Locate the cell with the specified text and output its [x, y] center coordinate. 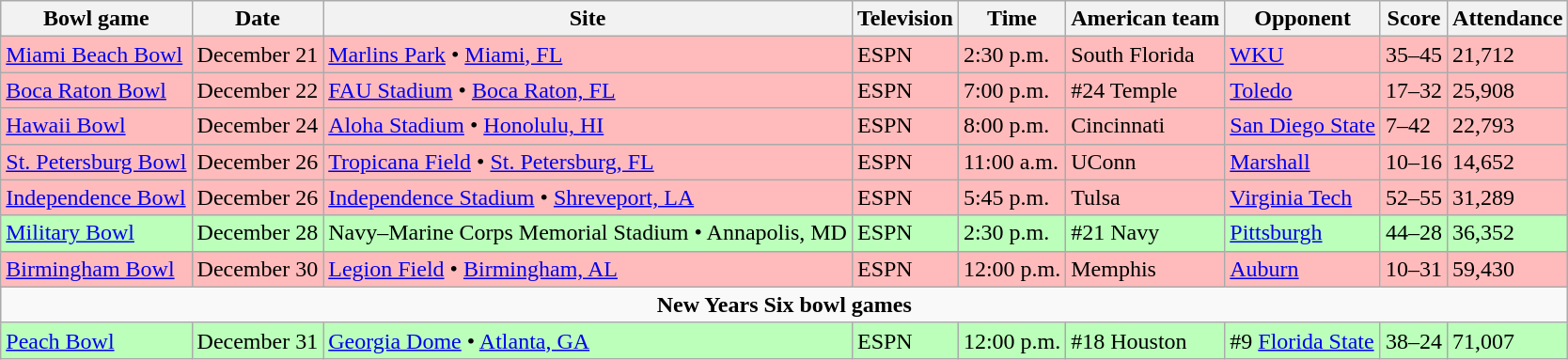
December 24 [258, 126]
31,289 [1508, 197]
Military Bowl [96, 233]
Miami Beach Bowl [96, 55]
11:00 a.m. [1011, 162]
December 31 [258, 340]
Date [258, 19]
Navy–Marine Corps Memorial Stadium • Annapolis, MD [588, 233]
Time [1011, 19]
17–32 [1414, 90]
Legion Field • Birmingham, AL [588, 269]
Independence Stadium • Shreveport, LA [588, 197]
Bowl game [96, 19]
Peach Bowl [96, 340]
Marshall [1303, 162]
Television [904, 19]
FAU Stadium • Boca Raton, FL [588, 90]
South Florida [1145, 55]
Attendance [1508, 19]
San Diego State [1303, 126]
Score [1414, 19]
Georgia Dome • Atlanta, GA [588, 340]
Toledo [1303, 90]
Independence Bowl [96, 197]
10–16 [1414, 162]
Aloha Stadium • Honolulu, HI [588, 126]
New Years Six bowl games [784, 305]
Tropicana Field • St. Petersburg, FL [588, 162]
Boca Raton Bowl [96, 90]
7–42 [1414, 126]
25,908 [1508, 90]
22,793 [1508, 126]
#21 Navy [1145, 233]
10–31 [1414, 269]
7:00 p.m. [1011, 90]
#24 Temple [1145, 90]
WKU [1303, 55]
St. Petersburg Bowl [96, 162]
Marlins Park • Miami, FL [588, 55]
December 21 [258, 55]
December 22 [258, 90]
Virginia Tech [1303, 197]
Cincinnati [1145, 126]
Auburn [1303, 269]
Site [588, 19]
59,430 [1508, 269]
5:45 p.m. [1011, 197]
Memphis [1145, 269]
Birmingham Bowl [96, 269]
American team [1145, 19]
Tulsa [1145, 197]
35–45 [1414, 55]
Hawaii Bowl [96, 126]
Opponent [1303, 19]
36,352 [1508, 233]
#9 Florida State [1303, 340]
UConn [1145, 162]
Pittsburgh [1303, 233]
#18 Houston [1145, 340]
71,007 [1508, 340]
December 30 [258, 269]
52–55 [1414, 197]
8:00 p.m. [1011, 126]
44–28 [1414, 233]
14,652 [1508, 162]
December 28 [258, 233]
21,712 [1508, 55]
38–24 [1414, 340]
